Extract the [X, Y] coordinate from the center of the cell holding the provided text.  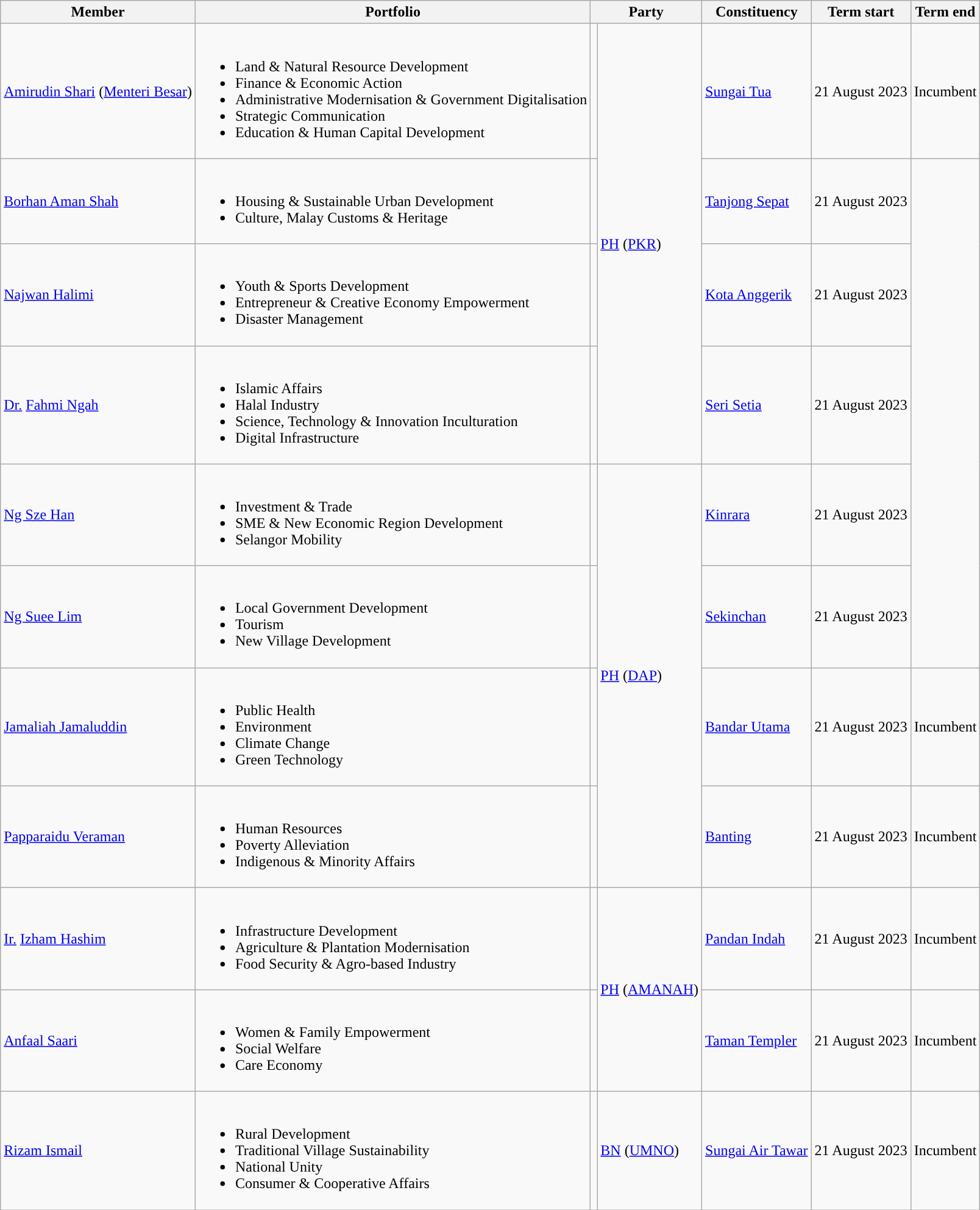
Party [646, 12]
Rizam Ismail [98, 1150]
Ir. Izham Hashim [98, 939]
Banting [757, 836]
Dr. Fahmi Ngah [98, 405]
Taman Templer [757, 1040]
Pandan Indah [757, 939]
Public HealthEnvironmentClimate ChangeGreen Technology [392, 727]
Kota Anggerik [757, 295]
Najwan Halimi [98, 295]
Kinrara [757, 514]
Constituency [757, 12]
Rural DevelopmentTraditional Village SustainabilityNational UnityConsumer & Cooperative Affairs [392, 1150]
Islamic AffairsHalal IndustryScience, Technology & Innovation InculturationDigital Infrastructure [392, 405]
Anfaal Saari [98, 1040]
Human ResourcesPoverty AlleviationIndigenous & Minority Affairs [392, 836]
Jamaliah Jamaluddin [98, 727]
PH (AMANAH) [650, 989]
Youth & Sports DevelopmentEntrepreneur & Creative Economy EmpowermentDisaster Management [392, 295]
Investment & TradeSME & New Economic Region DevelopmentSelangor Mobility [392, 514]
Amirudin Shari (Menteri Besar) [98, 91]
Member [98, 12]
Term start [861, 12]
Ng Suee Lim [98, 617]
Portfolio [392, 12]
Housing & Sustainable Urban DevelopmentCulture, Malay Customs & Heritage [392, 201]
Bandar Utama [757, 727]
Infrastructure DevelopmentAgriculture & Plantation ModernisationFood Security & Agro-based Industry [392, 939]
PH (PKR) [650, 244]
PH (DAP) [650, 675]
Women & Family EmpowermentSocial WelfareCare Economy [392, 1040]
Seri Setia [757, 405]
Local Government DevelopmentTourismNew Village Development [392, 617]
Sekinchan [757, 617]
Borhan Aman Shah [98, 201]
Sungai Air Tawar [757, 1150]
Ng Sze Han [98, 514]
Tanjong Sepat [757, 201]
Sungai Tua [757, 91]
BN (UMNO) [650, 1150]
Papparaidu Veraman [98, 836]
Term end [945, 12]
